Detect which cell encompasses the target text, then output its [x, y] center coordinate. 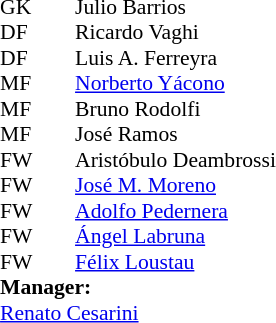
Aristóbulo Deambrossi [176, 160]
Manager: [138, 287]
Ángel Labruna [176, 237]
Félix Loustau [176, 262]
José M. Moreno [176, 185]
Luis A. Ferreyra [176, 58]
Ricardo Vaghi [176, 33]
Bruno Rodolfi [176, 109]
Norberto Yácono [176, 83]
Adolfo Pedernera [176, 211]
José Ramos [176, 135]
